Find where the given text appears and provide that cell's center as (x, y) coordinate. 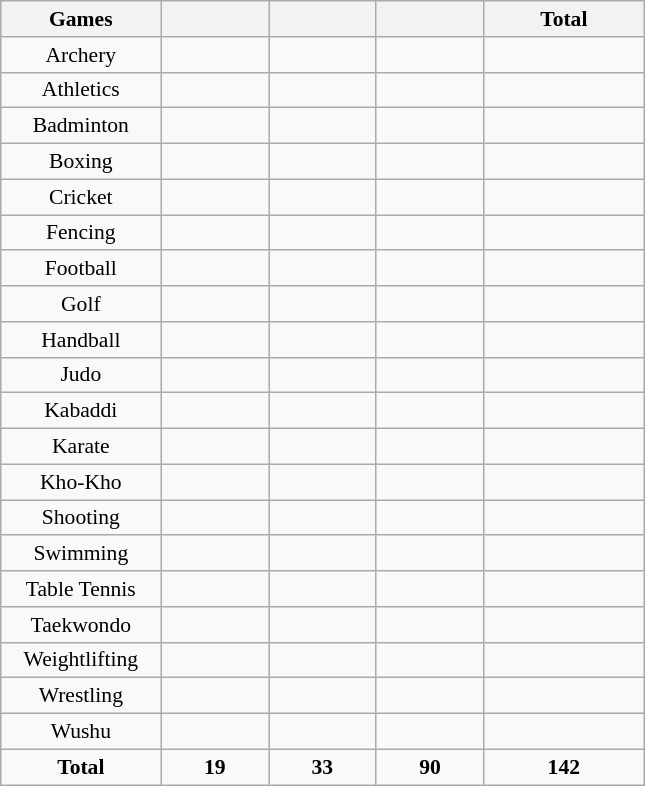
142 (564, 767)
Athletics (81, 90)
Wrestling (81, 696)
Wushu (81, 732)
Badminton (81, 126)
Karate (81, 447)
Handball (81, 340)
Cricket (81, 197)
Kho-Kho (81, 482)
Taekwondo (81, 625)
Games (81, 19)
Swimming (81, 554)
Archery (81, 55)
Boxing (81, 162)
19 (215, 767)
33 (322, 767)
Kabaddi (81, 411)
90 (430, 767)
Golf (81, 304)
Weightlifting (81, 660)
Football (81, 269)
Table Tennis (81, 589)
Judo (81, 375)
Fencing (81, 233)
Shooting (81, 518)
